Output the [X, Y] coordinate of the center of the cell containing the given text.  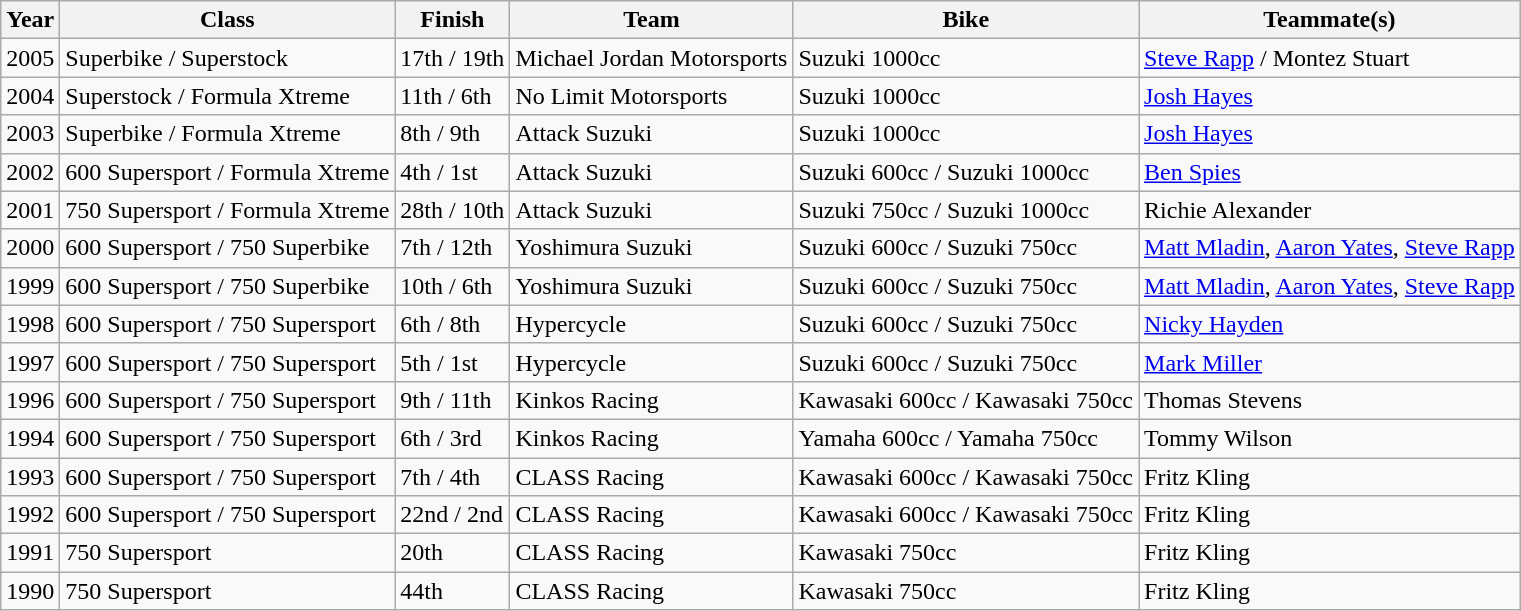
2005 [30, 58]
Year [30, 20]
Team [652, 20]
Yamaha 600cc / Yamaha 750cc [966, 438]
Teammate(s) [1330, 20]
Finish [452, 20]
Bike [966, 20]
Superstock / Formula Xtreme [228, 96]
2003 [30, 134]
600 Supersport / Formula Xtreme [228, 172]
Suzuki 600cc / Suzuki 1000cc [966, 172]
Superbike / Formula Xtreme [228, 134]
Suzuki 750cc / Suzuki 1000cc [966, 210]
8th / 9th [452, 134]
Superbike / Superstock [228, 58]
5th / 1st [452, 362]
7th / 12th [452, 248]
Tommy Wilson [1330, 438]
1997 [30, 362]
10th / 6th [452, 286]
1993 [30, 477]
2004 [30, 96]
2001 [30, 210]
Michael Jordan Motorsports [652, 58]
11th / 6th [452, 96]
1992 [30, 515]
6th / 3rd [452, 438]
Thomas Stevens [1330, 400]
9th / 11th [452, 400]
22nd / 2nd [452, 515]
Richie Alexander [1330, 210]
No Limit Motorsports [652, 96]
1994 [30, 438]
2000 [30, 248]
Class [228, 20]
1991 [30, 553]
17th / 19th [452, 58]
1998 [30, 324]
1996 [30, 400]
1990 [30, 591]
44th [452, 591]
750 Supersport / Formula Xtreme [228, 210]
Ben Spies [1330, 172]
Steve Rapp / Montez Stuart [1330, 58]
Mark Miller [1330, 362]
28th / 10th [452, 210]
Nicky Hayden [1330, 324]
7th / 4th [452, 477]
4th / 1st [452, 172]
1999 [30, 286]
6th / 8th [452, 324]
2002 [30, 172]
20th [452, 553]
